Provide the [X, Y] coordinate of the cell's center where the given text is located.  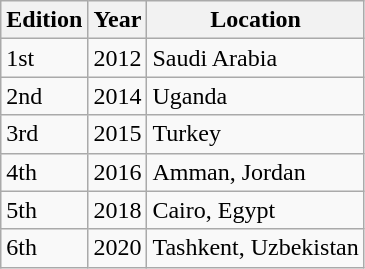
2018 [118, 210]
Edition [44, 20]
Uganda [256, 96]
2nd [44, 96]
2015 [118, 134]
Turkey [256, 134]
Amman, Jordan [256, 172]
2016 [118, 172]
Tashkent, Uzbekistan [256, 248]
3rd [44, 134]
Location [256, 20]
2020 [118, 248]
Saudi Arabia [256, 58]
Year [118, 20]
1st [44, 58]
Cairo, Egypt [256, 210]
4th [44, 172]
6th [44, 248]
2014 [118, 96]
5th [44, 210]
2012 [118, 58]
